Extract the (x, y) coordinate from the center of the cell holding the provided text.  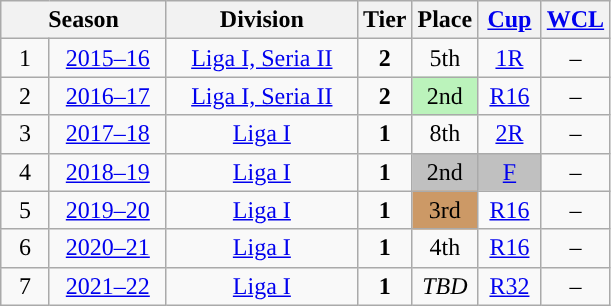
4 (26, 172)
Cup (510, 20)
4th (445, 248)
F (510, 172)
R32 (510, 286)
8th (445, 134)
Season (84, 20)
3 (26, 134)
3rd (445, 210)
Place (445, 20)
7 (26, 286)
5 (26, 210)
2015–16 (108, 58)
5th (445, 58)
Tier (384, 20)
WCL (575, 20)
2R (510, 134)
6 (26, 248)
2016–17 (108, 96)
TBD (445, 286)
1R (510, 58)
2017–18 (108, 134)
2019–20 (108, 210)
2020–21 (108, 248)
Division (262, 20)
2021–22 (108, 286)
2018–19 (108, 172)
